Capture the cell that displays the provided text and extract its [X, Y] central coordinate. 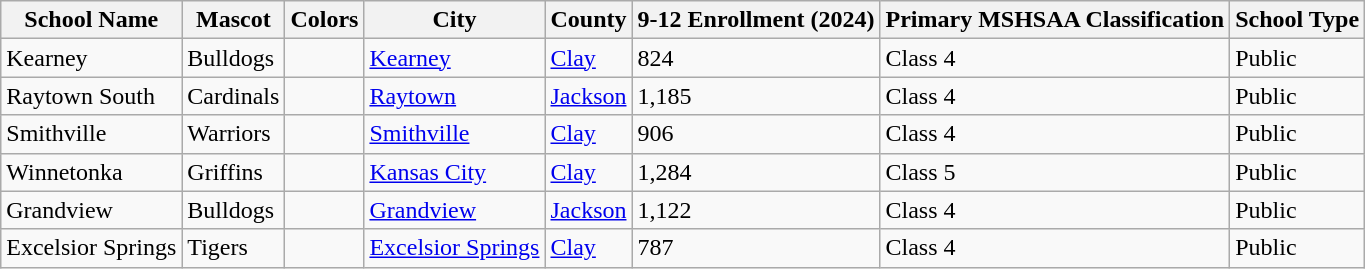
School Type [1298, 20]
Winnetonka [92, 172]
1,284 [756, 172]
Raytown South [92, 96]
Tigers [234, 248]
Colors [324, 20]
1,122 [756, 210]
Cardinals [234, 96]
9-12 Enrollment (2024) [756, 20]
Raytown [454, 96]
Mascot [234, 20]
School Name [92, 20]
County [588, 20]
City [454, 20]
Warriors [234, 134]
906 [756, 134]
Kansas City [454, 172]
787 [756, 248]
824 [756, 58]
1,185 [756, 96]
Griffins [234, 172]
Primary MSHSAA Classification [1055, 20]
Class 5 [1055, 172]
